For the text-containing cell, return its midpoint in [X, Y] coordinate format. 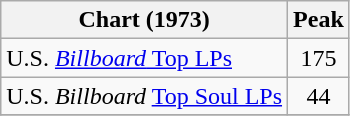
Chart (1973) [144, 20]
44 [319, 96]
Peak [319, 20]
175 [319, 58]
U.S. Billboard Top LPs [144, 58]
U.S. Billboard Top Soul LPs [144, 96]
